Output the (X, Y) coordinate of the center of the cell containing the given text.  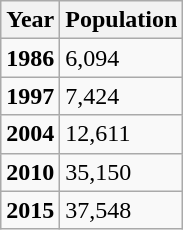
1997 (30, 96)
7,424 (122, 96)
35,150 (122, 172)
2015 (30, 210)
Year (30, 20)
1986 (30, 58)
37,548 (122, 210)
2004 (30, 134)
6,094 (122, 58)
12,611 (122, 134)
2010 (30, 172)
Population (122, 20)
